Return the (x, y) coordinate for the center point of the cell that contains the specified text.  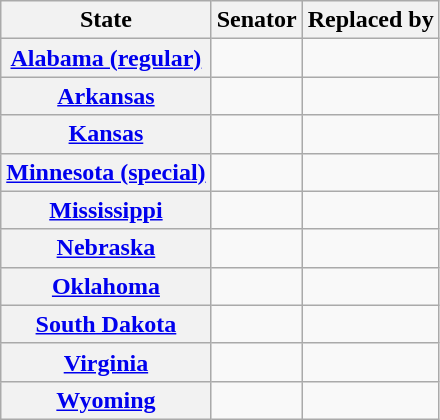
Replaced by (370, 20)
Senator (256, 20)
State (106, 20)
Kansas (106, 134)
Minnesota (special) (106, 172)
Alabama (regular) (106, 58)
Mississippi (106, 210)
Virginia (106, 362)
Oklahoma (106, 286)
South Dakota (106, 324)
Wyoming (106, 400)
Nebraska (106, 248)
Arkansas (106, 96)
